For the text-containing cell, return its midpoint in (X, Y) coordinate format. 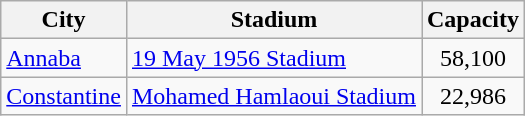
City (64, 20)
Capacity (474, 20)
Mohamed Hamlaoui Stadium (274, 96)
58,100 (474, 58)
Stadium (274, 20)
Annaba (64, 58)
22,986 (474, 96)
Constantine (64, 96)
19 May 1956 Stadium (274, 58)
